Search for the cell housing the specified text and yield its [X, Y] center coordinate. 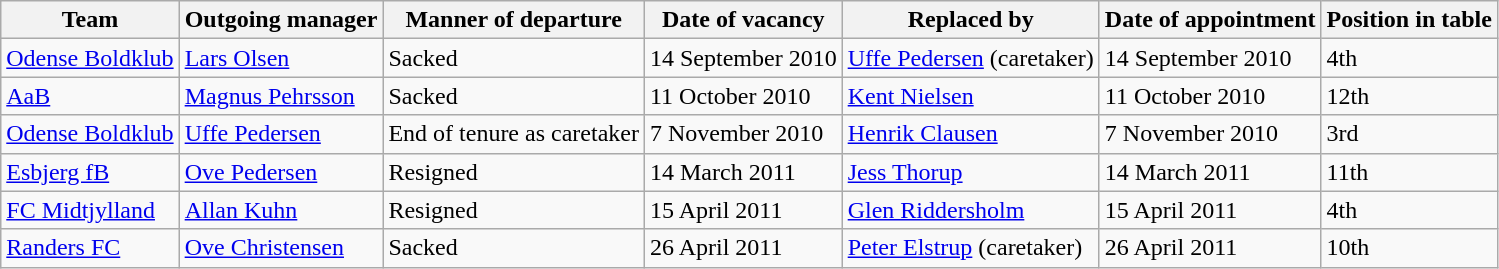
10th [1409, 248]
Lars Olsen [281, 58]
Date of vacancy [743, 20]
AaB [90, 96]
End of tenure as caretaker [514, 134]
Ove Christensen [281, 248]
3rd [1409, 134]
Randers FC [90, 248]
Uffe Pedersen (caretaker) [970, 58]
Outgoing manager [281, 20]
12th [1409, 96]
Peter Elstrup (caretaker) [970, 248]
Magnus Pehrsson [281, 96]
Kent Nielsen [970, 96]
Henrik Clausen [970, 134]
Manner of departure [514, 20]
Team [90, 20]
Jess Thorup [970, 172]
FC Midtjylland [90, 210]
Esbjerg fB [90, 172]
Position in table [1409, 20]
Ove Pedersen [281, 172]
Replaced by [970, 20]
Date of appointment [1210, 20]
Allan Kuhn [281, 210]
11th [1409, 172]
Glen Riddersholm [970, 210]
Uffe Pedersen [281, 134]
